Locate the cell with the specified text and output its (X, Y) center coordinate. 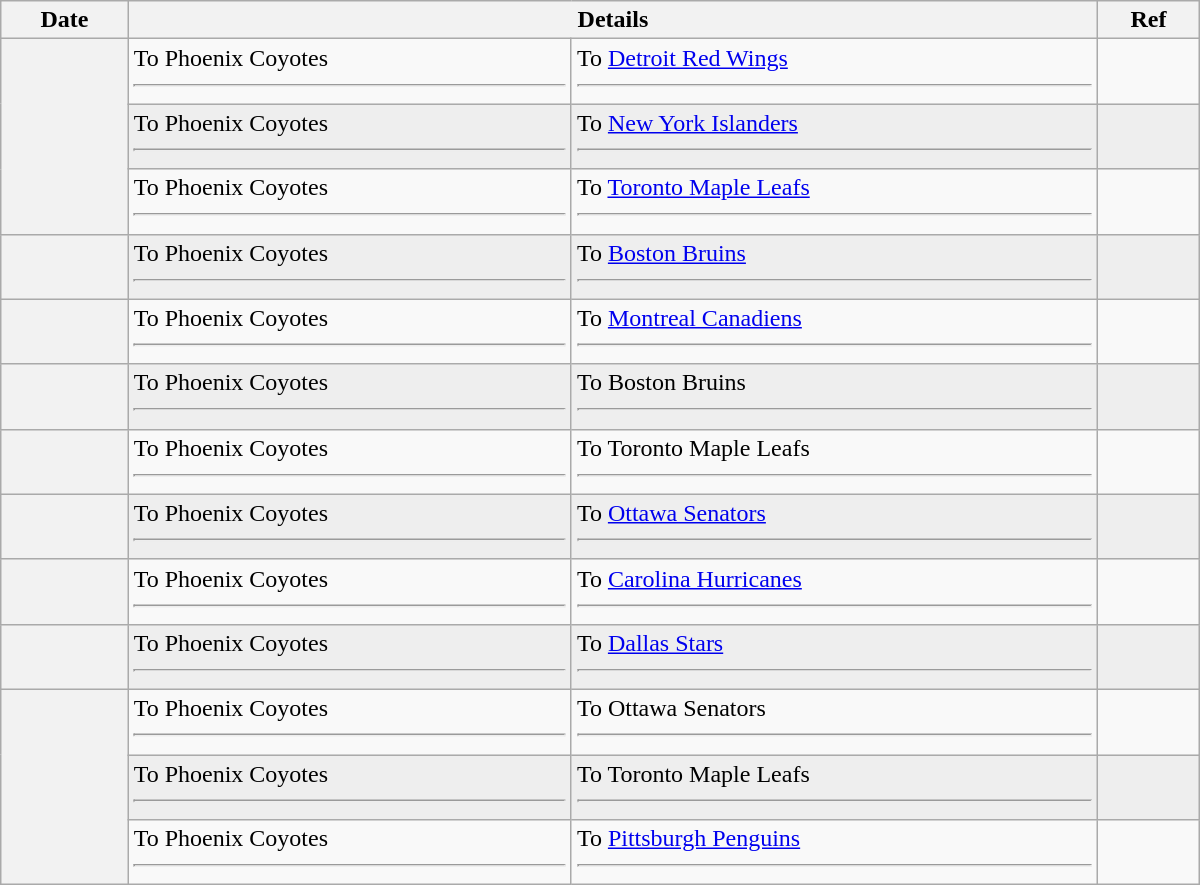
To New York Islanders (834, 136)
To Dallas Stars (834, 656)
To Detroit Red Wings (834, 72)
To Pittsburgh Penguins (834, 852)
To Montreal Canadiens (834, 332)
To Carolina Hurricanes (834, 592)
Date (64, 20)
Ref (1149, 20)
Details (613, 20)
